Scan for the cell matching the given text and deliver its (X, Y) coordinate at center. 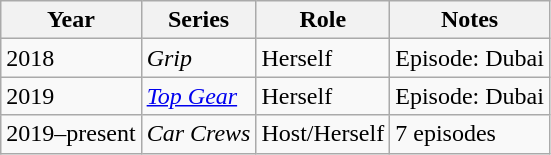
Host/Herself (323, 134)
Top Gear (198, 96)
2019 (71, 96)
Role (323, 20)
2018 (71, 58)
2019–present (71, 134)
Year (71, 20)
Series (198, 20)
Grip (198, 58)
Car Crews (198, 134)
7 episodes (470, 134)
Notes (470, 20)
